Return [X, Y] of the center of cell containing provided text 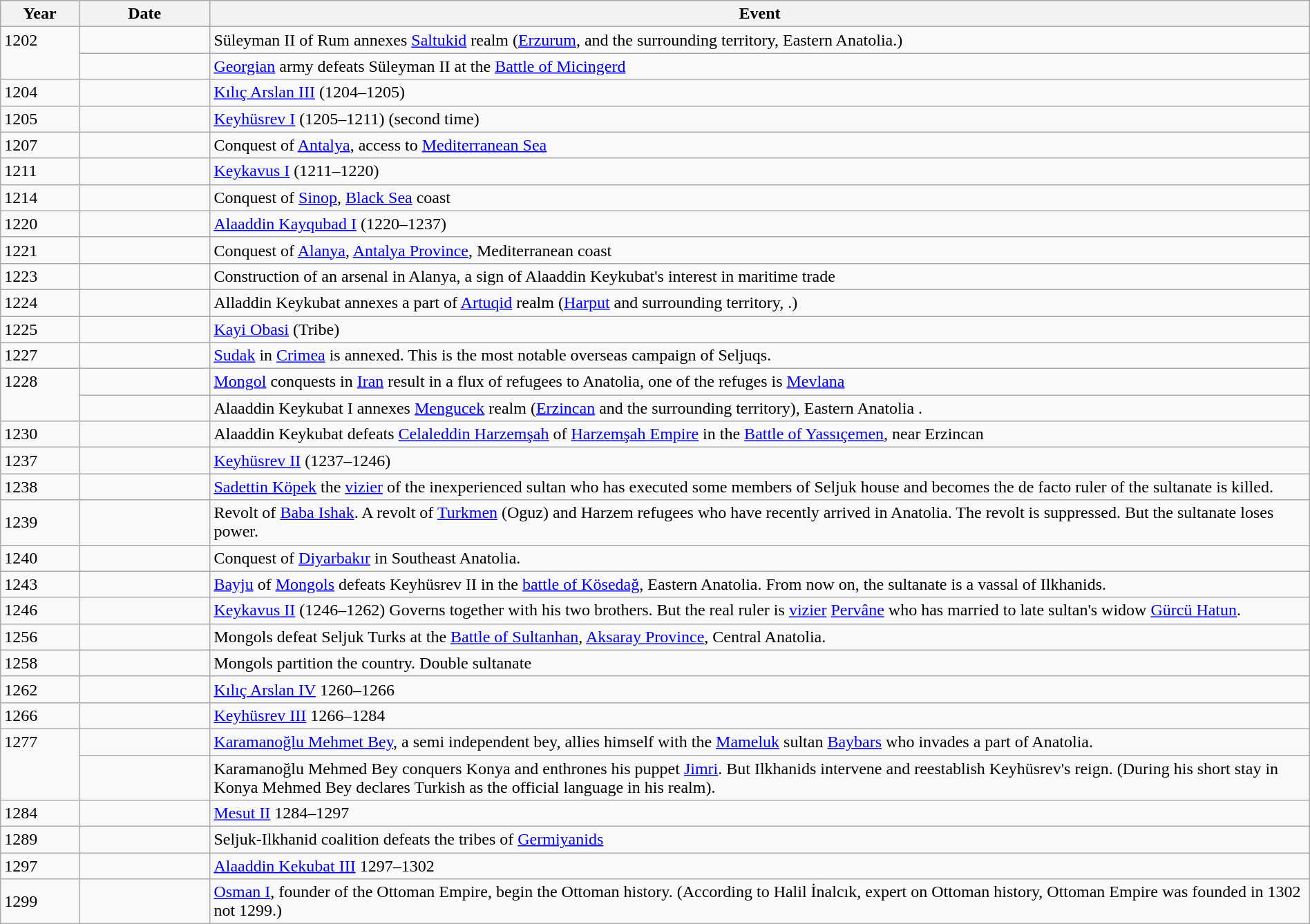
Kılıç Arslan III (1204–1205) [760, 93]
1205 [40, 119]
Sudak in Crimea is annexed. This is the most notable overseas campaign of Seljuqs. [760, 356]
1207 [40, 145]
Conquest of Sinop, Black Sea coast [760, 198]
Conquest of Diyarbakır in Southeast Anatolia. [760, 558]
Alaaddin Kekubat III 1297–1302 [760, 866]
Keyhüsrev I (1205–1211) (second time) [760, 119]
1237 [40, 461]
Süleyman II of Rum annexes Saltukid realm (Erzurum, and the surrounding territory, Eastern Anatolia.) [760, 40]
1284 [40, 814]
Date [144, 14]
1238 [40, 487]
Keyhüsrev III 1266–1284 [760, 715]
Year [40, 14]
1225 [40, 329]
1258 [40, 663]
1243 [40, 584]
Alladdin Keykubat annexes a part of Artuqid realm (Harput and surrounding territory, .) [760, 302]
Kayi Obasi (Tribe) [760, 329]
1211 [40, 171]
1224 [40, 302]
1204 [40, 93]
1266 [40, 715]
Keykavus I (1211–1220) [760, 171]
Mongols partition the country. Double sultanate [760, 663]
1297 [40, 866]
1262 [40, 689]
Conquest of Antalya, access to Mediterranean Sea [760, 145]
1228 [40, 395]
1289 [40, 840]
1230 [40, 434]
Conquest of Alanya, Antalya Province, Mediterranean coast [760, 250]
1227 [40, 356]
1299 [40, 902]
Event [760, 14]
Georgian army defeats Süleyman II at the Battle of Micingerd [760, 66]
Alaaddin Keykubat defeats Celaleddin Harzemşah of Harzemşah Empire in the Battle of Yassıçemen, near Erzincan [760, 434]
1220 [40, 224]
Keyhüsrev II (1237–1246) [760, 461]
1202 [40, 53]
Mongol conquests in Iran result in a flux of refugees to Anatolia, one of the refuges is Mevlana [760, 382]
1239 [40, 522]
Kılıç Arslan IV 1260–1266 [760, 689]
1223 [40, 276]
1277 [40, 764]
Construction of an arsenal in Alanya, a sign of Alaaddin Keykubat's interest in maritime trade [760, 276]
1214 [40, 198]
Karamanoğlu Mehmet Bey, a semi independent bey, allies himself with the Mameluk sultan Baybars who invades a part of Anatolia. [760, 742]
Mesut II 1284–1297 [760, 814]
Bayju of Mongols defeats Keyhüsrev II in the battle of Kösedağ, Eastern Anatolia. From now on, the sultanate is a vassal of Ilkhanids. [760, 584]
1246 [40, 610]
Mongols defeat Seljuk Turks at the Battle of Sultanhan, Aksaray Province, Central Anatolia. [760, 637]
Alaaddin Kayqubad I (1220–1237) [760, 224]
1256 [40, 637]
1221 [40, 250]
1240 [40, 558]
Seljuk-Ilkhanid coalition defeats the tribes of Germiyanids [760, 840]
Alaaddin Keykubat I annexes Mengucek realm (Erzincan and the surrounding territory), Eastern Anatolia . [760, 408]
